Identify which cell holds the provided text, then report its (x, y) central coordinate. 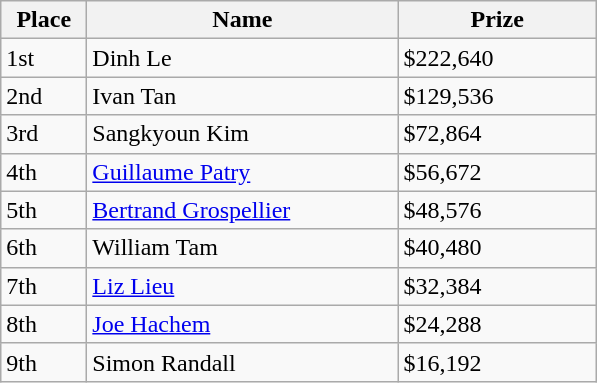
Liz Lieu (242, 286)
Guillaume Patry (242, 172)
$40,480 (498, 248)
William Tam (242, 248)
9th (44, 362)
Prize (498, 20)
$32,384 (498, 286)
$72,864 (498, 134)
Joe Hachem (242, 324)
$24,288 (498, 324)
$48,576 (498, 210)
8th (44, 324)
2nd (44, 96)
1st (44, 58)
Sangkyoun Kim (242, 134)
Dinh Le (242, 58)
Place (44, 20)
3rd (44, 134)
$56,672 (498, 172)
$222,640 (498, 58)
Bertrand Grospellier (242, 210)
5th (44, 210)
7th (44, 286)
$16,192 (498, 362)
$129,536 (498, 96)
Name (242, 20)
4th (44, 172)
Ivan Tan (242, 96)
6th (44, 248)
Simon Randall (242, 362)
